Extract the (X, Y) coordinate from the center of the cell holding the provided text.  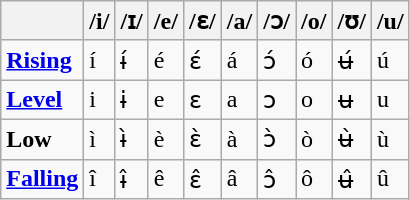
à (239, 139)
é (166, 60)
î (100, 179)
ɨ̂ (132, 179)
/ɔ/ (277, 21)
/e/ (166, 21)
ɔ́ (277, 60)
ʉ̂ (352, 179)
a (239, 100)
ɔ̂ (277, 179)
ɛ́ (202, 60)
Falling (42, 179)
ê (166, 179)
Level (42, 100)
ʉ́ (352, 60)
â (239, 179)
/i/ (100, 21)
ɛ (202, 100)
/a/ (239, 21)
ô (314, 179)
ì (100, 139)
ɛ̂ (202, 179)
/ʊ/ (352, 21)
á (239, 60)
ɛ̀ (202, 139)
/ɪ/ (132, 21)
o (314, 100)
ʉ̀ (352, 139)
ɨ́ (132, 60)
ú (390, 60)
/ɛ/ (202, 21)
í (100, 60)
u (390, 100)
ʉ (352, 100)
ù (390, 139)
ɨ̀ (132, 139)
è (166, 139)
û (390, 179)
ɔ (277, 100)
ò (314, 139)
i (100, 100)
ɔ̀ (277, 139)
Rising (42, 60)
Low (42, 139)
e (166, 100)
/u/ (390, 21)
ɨ (132, 100)
/o/ (314, 21)
ó (314, 60)
